From the cell containing the given text, extract its center point as (x, y) coordinate. 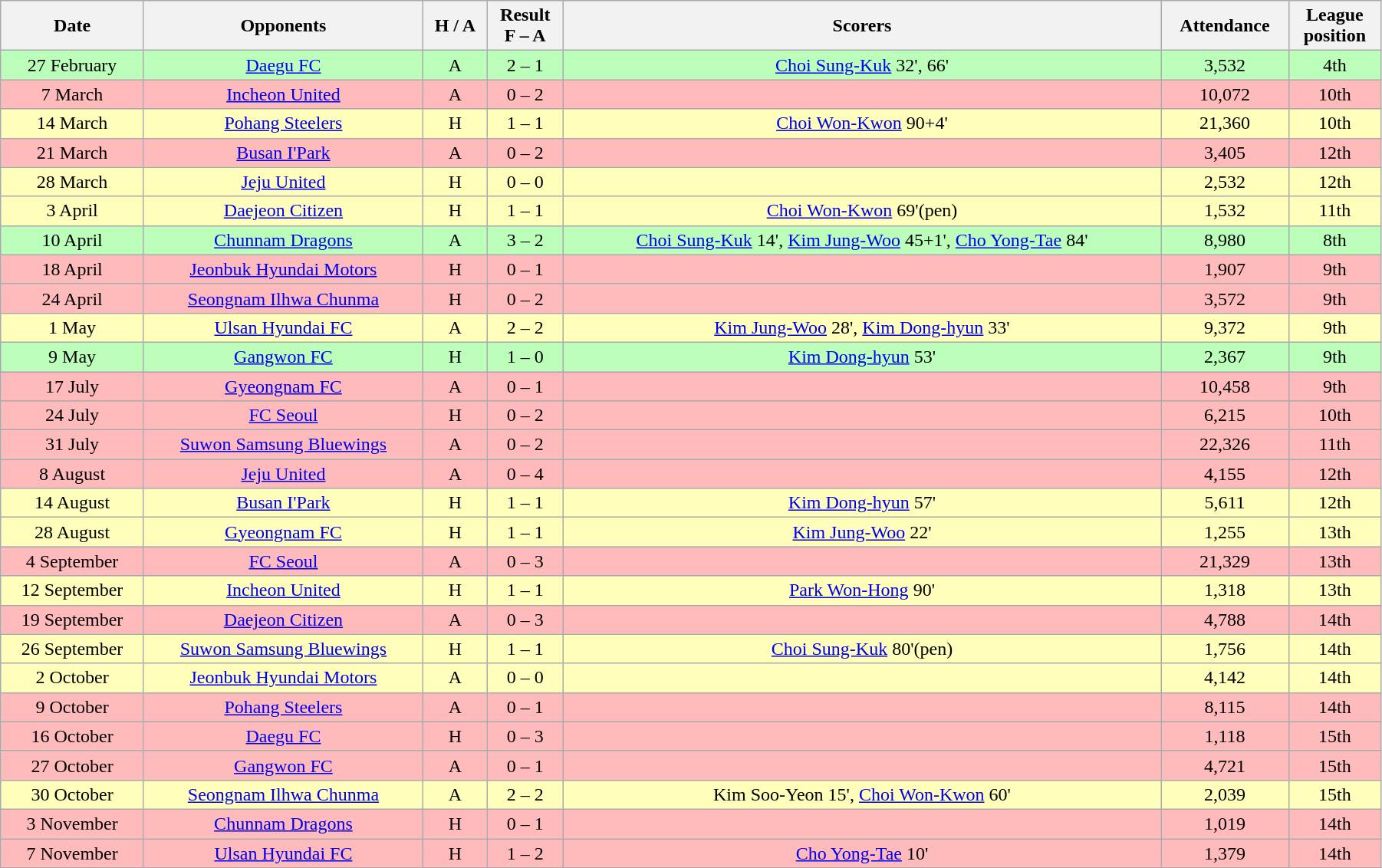
5,611 (1226, 503)
9 October (72, 707)
Choi Sung-Kuk 80'(pen) (862, 649)
7 March (72, 94)
14 March (72, 123)
Park Won-Hong 90' (862, 590)
3,532 (1226, 65)
3,572 (1226, 298)
Kim Dong-hyun 53' (862, 357)
Kim Soo-Yeon 15', Choi Won-Kwon 60' (862, 794)
1,907 (1226, 269)
10 April (72, 240)
Attendance (1226, 26)
6,215 (1226, 416)
10,458 (1226, 386)
Cho Yong-Tae 10' (862, 853)
8,115 (1226, 707)
1,318 (1226, 590)
22,326 (1226, 445)
12 September (72, 590)
1 May (72, 327)
4th (1334, 65)
1,756 (1226, 649)
Date (72, 26)
2,532 (1226, 182)
4,788 (1226, 620)
9,372 (1226, 327)
14 August (72, 503)
Choi Sung-Kuk 14', Kim Jung-Woo 45+1', Cho Yong-Tae 84' (862, 240)
3 November (72, 824)
Leagueposition (1334, 26)
9 May (72, 357)
28 August (72, 532)
Kim Dong-hyun 57' (862, 503)
1 – 2 (525, 853)
3,405 (1226, 153)
3 April (72, 211)
2 – 1 (525, 65)
1,118 (1226, 736)
1 – 0 (525, 357)
Choi Won-Kwon 90+4' (862, 123)
1,255 (1226, 532)
1,532 (1226, 211)
27 February (72, 65)
1,019 (1226, 824)
0 – 4 (525, 474)
2,039 (1226, 794)
ResultF – A (525, 26)
31 July (72, 445)
24 July (72, 416)
30 October (72, 794)
2,367 (1226, 357)
21,329 (1226, 561)
2 October (72, 678)
21 March (72, 153)
4,721 (1226, 765)
18 April (72, 269)
16 October (72, 736)
7 November (72, 853)
8,980 (1226, 240)
1,379 (1226, 853)
Opponents (283, 26)
26 September (72, 649)
3 – 2 (525, 240)
Choi Sung-Kuk 32', 66' (862, 65)
4,155 (1226, 474)
17 July (72, 386)
24 April (72, 298)
Scorers (862, 26)
8 August (72, 474)
Kim Jung-Woo 28', Kim Dong-hyun 33' (862, 327)
8th (1334, 240)
Choi Won-Kwon 69'(pen) (862, 211)
19 September (72, 620)
4 September (72, 561)
H / A (456, 26)
27 October (72, 765)
Kim Jung-Woo 22' (862, 532)
10,072 (1226, 94)
28 March (72, 182)
4,142 (1226, 678)
21,360 (1226, 123)
